Find where the given text appears and provide that cell's center as [x, y] coordinate. 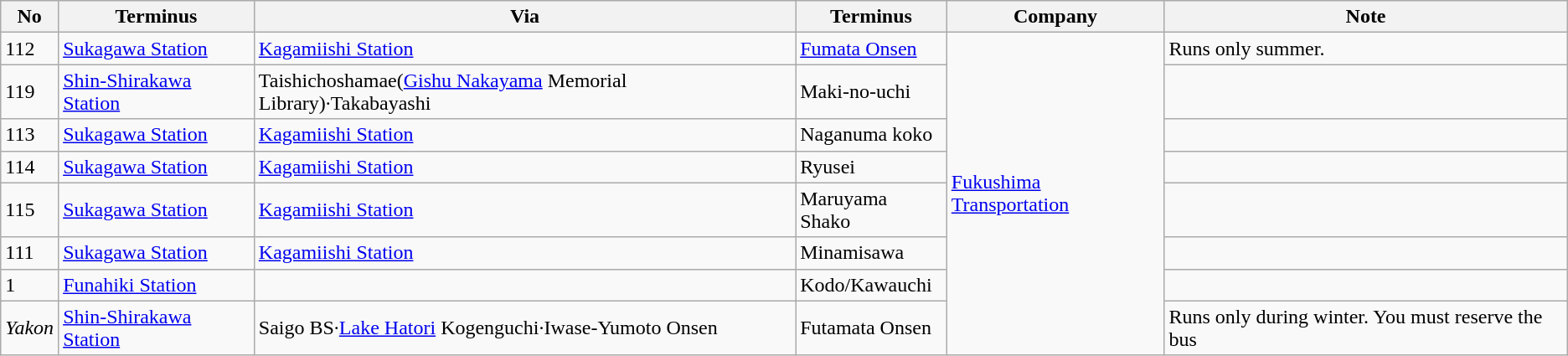
Via [524, 17]
115 [30, 209]
113 [30, 135]
Minamisawa [871, 253]
Yakon [30, 328]
Naganuma koko [871, 135]
112 [30, 49]
Kodo/Kawauchi [871, 285]
114 [30, 167]
111 [30, 253]
Fukushima Transportation [1055, 194]
Company [1055, 17]
No [30, 17]
Taishichoshamae(Gishu Nakayama Memorial Library)·Takabayashi [524, 92]
Maki-no-uchi [871, 92]
Note [1365, 17]
Ryusei [871, 167]
Runs only during winter. You must reserve the bus [1365, 328]
1 [30, 285]
119 [30, 92]
Futamata Onsen [871, 328]
Fumata Onsen [871, 49]
Runs only summer. [1365, 49]
Maruyama Shako [871, 209]
Saigo BS·Lake Hatori Kogenguchi·Iwase-Yumoto Onsen [524, 328]
Funahiki Station [157, 285]
